Locate the cell with the specified text and output its (X, Y) center coordinate. 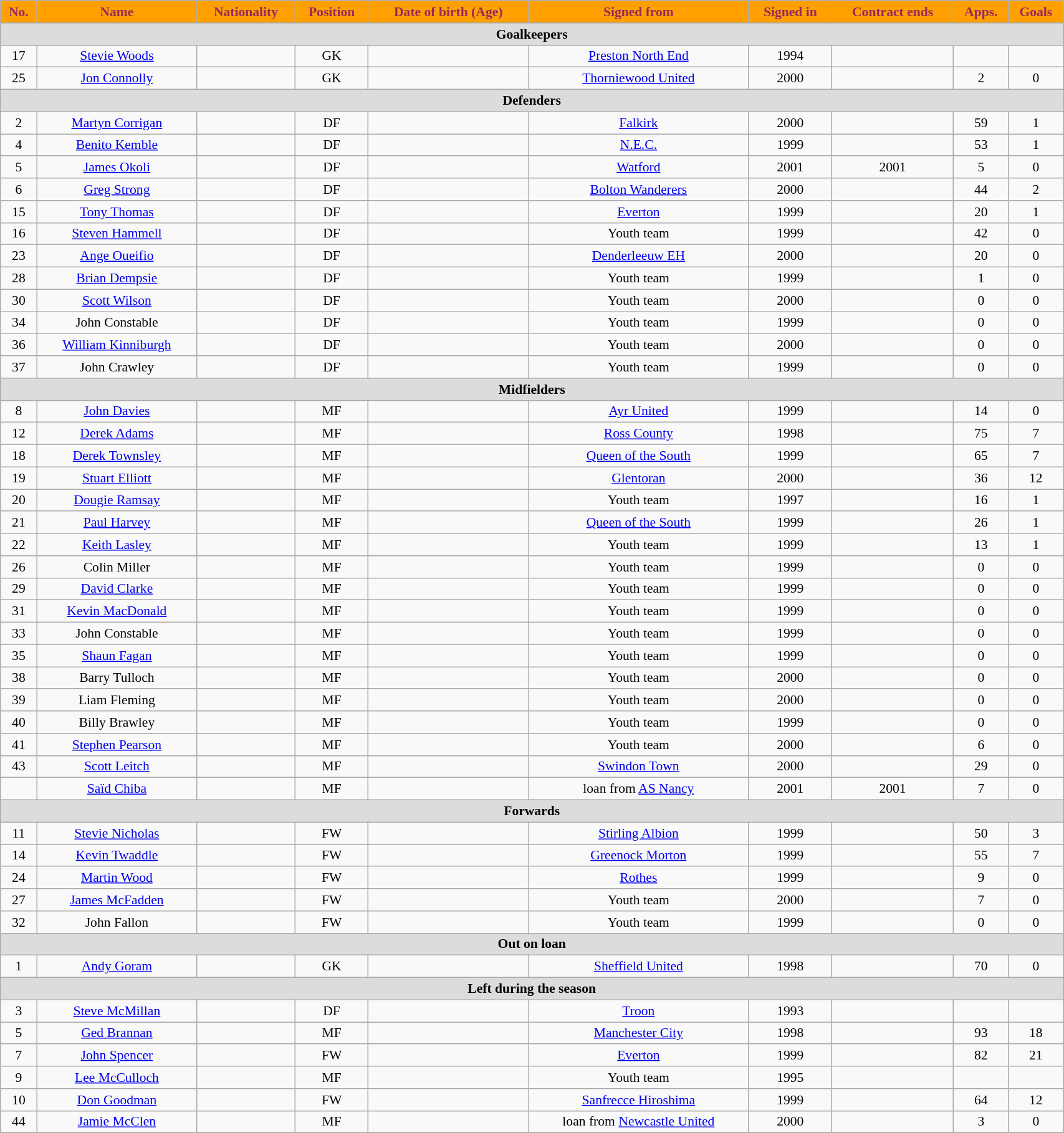
Liam Fleming (117, 700)
James McFadden (117, 900)
Stevie Woods (117, 56)
Ross County (638, 434)
Date of birth (Age) (449, 12)
4 (19, 145)
Stephen Pearson (117, 745)
Brian Dempsie (117, 279)
Ayr United (638, 411)
Greg Strong (117, 189)
8 (19, 411)
Goalkeepers (532, 34)
43 (19, 767)
39 (19, 700)
42 (981, 234)
1995 (790, 1078)
Keith Lasley (117, 545)
Kevin MacDonald (117, 611)
19 (19, 478)
Stirling Albion (638, 833)
25 (19, 79)
Martin Wood (117, 878)
Tony Thomas (117, 212)
Saïd Chiba (117, 789)
Contract ends (893, 12)
34 (19, 323)
55 (981, 856)
33 (19, 634)
50 (981, 833)
Swindon Town (638, 767)
No. (19, 12)
Don Goodman (117, 1100)
John Fallon (117, 922)
Goals (1036, 12)
N.E.C. (638, 145)
24 (19, 878)
23 (19, 256)
Scott Wilson (117, 300)
1994 (790, 56)
John Spencer (117, 1056)
Nationality (246, 12)
Scott Leitch (117, 767)
15 (19, 212)
Shaun Fagan (117, 656)
82 (981, 1056)
Sanfrecce Hiroshima (638, 1100)
Greenock Morton (638, 856)
John Crawley (117, 367)
Glentoran (638, 478)
Steven Hammell (117, 234)
loan from AS Nancy (638, 789)
10 (19, 1100)
Defenders (532, 101)
Jon Connolly (117, 79)
38 (19, 678)
Name (117, 12)
41 (19, 745)
Derek Townsley (117, 456)
Bolton Wanderers (638, 189)
David Clarke (117, 589)
17 (19, 56)
32 (19, 922)
Derek Adams (117, 434)
Ange Oueifio (117, 256)
Stevie Nicholas (117, 833)
1993 (790, 1011)
John Davies (117, 411)
31 (19, 611)
Andy Goram (117, 967)
35 (19, 656)
Colin Miller (117, 567)
loan from Newcastle United (638, 1122)
Sheffield United (638, 967)
William Kinniburgh (117, 345)
Steve McMillan (117, 1011)
Falkirk (638, 123)
64 (981, 1100)
Martyn Corrigan (117, 123)
30 (19, 300)
Paul Harvey (117, 523)
Barry Tulloch (117, 678)
Midfielders (532, 390)
Ged Brannan (117, 1033)
Watford (638, 168)
1997 (790, 500)
22 (19, 545)
11 (19, 833)
Troon (638, 1011)
40 (19, 722)
Manchester City (638, 1033)
13 (981, 545)
Lee McCulloch (117, 1078)
75 (981, 434)
93 (981, 1033)
53 (981, 145)
James Okoli (117, 168)
Signed from (638, 12)
28 (19, 279)
Thorniewood United (638, 79)
Signed in (790, 12)
70 (981, 967)
Left during the season (532, 989)
Benito Kemble (117, 145)
Position (332, 12)
Stuart Elliott (117, 478)
Rothes (638, 878)
59 (981, 123)
Forwards (532, 811)
37 (19, 367)
27 (19, 900)
Out on loan (532, 944)
Jamie McClen (117, 1122)
65 (981, 456)
Denderleeuw EH (638, 256)
Preston North End (638, 56)
Kevin Twaddle (117, 856)
Apps. (981, 12)
Dougie Ramsay (117, 500)
Billy Brawley (117, 722)
